Detect which cell encompasses the target text, then output its [X, Y] center coordinate. 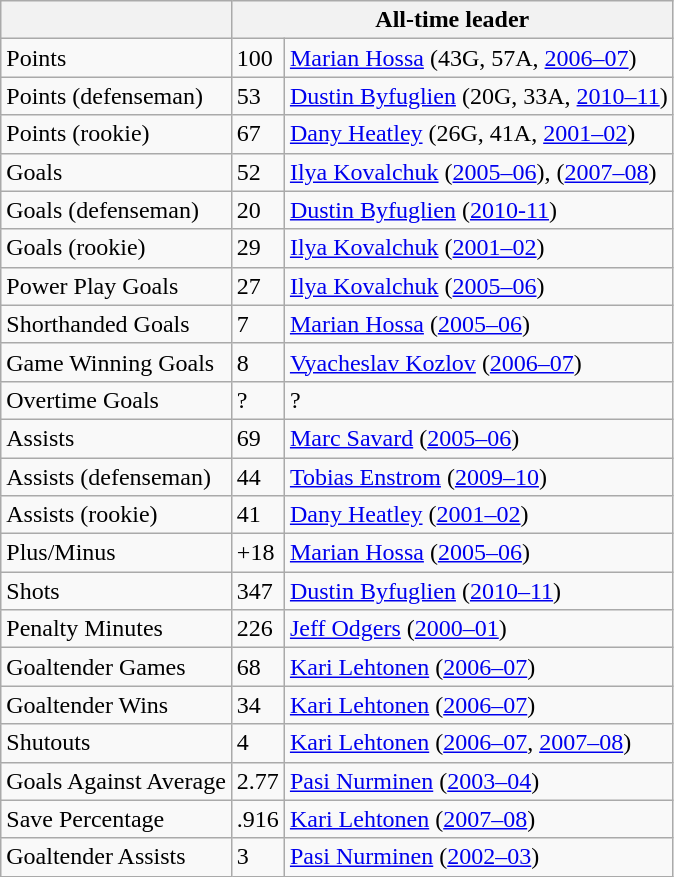
Plus/Minus [116, 553]
Shutouts [116, 743]
226 [258, 629]
Assists [116, 438]
44 [258, 477]
Power Play Goals [116, 286]
Goals Against Average [116, 781]
Marc Savard (2005–06) [478, 438]
Dany Heatley (2001–02) [478, 515]
4 [258, 743]
Goals [116, 172]
Assists (rookie) [116, 515]
2.77 [258, 781]
20 [258, 210]
+18 [258, 553]
Shorthanded Goals [116, 324]
Game Winning Goals [116, 362]
Dustin Byfuglien (2010-11) [478, 210]
Marian Hossa (43G, 57A, 2006–07) [478, 58]
69 [258, 438]
27 [258, 286]
Penalty Minutes [116, 629]
Assists (defenseman) [116, 477]
Overtime Goals [116, 400]
67 [258, 134]
All-time leader [452, 20]
100 [258, 58]
Points (rookie) [116, 134]
347 [258, 591]
Tobias Enstrom (2009–10) [478, 477]
52 [258, 172]
Dustin Byfuglien (20G, 33A, 2010–11) [478, 96]
Pasi Nurminen (2002–03) [478, 857]
Goals (rookie) [116, 248]
.916 [258, 819]
Dany Heatley (26G, 41A, 2001–02) [478, 134]
8 [258, 362]
Shots [116, 591]
Kari Lehtonen (2007–08) [478, 819]
Jeff Odgers (2000–01) [478, 629]
Ilya Kovalchuk (2005–06), (2007–08) [478, 172]
Goaltender Assists [116, 857]
Pasi Nurminen (2003–04) [478, 781]
34 [258, 705]
Save Percentage [116, 819]
41 [258, 515]
Points [116, 58]
Ilya Kovalchuk (2005–06) [478, 286]
53 [258, 96]
Goaltender Wins [116, 705]
Dustin Byfuglien (2010–11) [478, 591]
Vyacheslav Kozlov (2006–07) [478, 362]
Goaltender Games [116, 667]
Ilya Kovalchuk (2001–02) [478, 248]
3 [258, 857]
Kari Lehtonen (2006–07, 2007–08) [478, 743]
29 [258, 248]
7 [258, 324]
Points (defenseman) [116, 96]
68 [258, 667]
Goals (defenseman) [116, 210]
